For the text-containing cell, return its midpoint in [x, y] coordinate format. 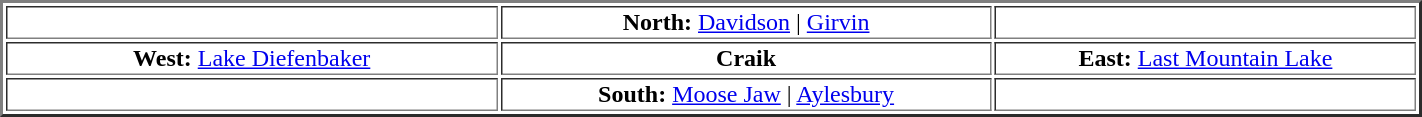
Craik [746, 58]
West: Lake Diefenbaker [252, 58]
East: Last Mountain Lake [1206, 58]
South: Moose Jaw | Aylesbury [746, 94]
North: Davidson | Girvin [746, 22]
